Identify which cell holds the provided text, then report its [x, y] central coordinate. 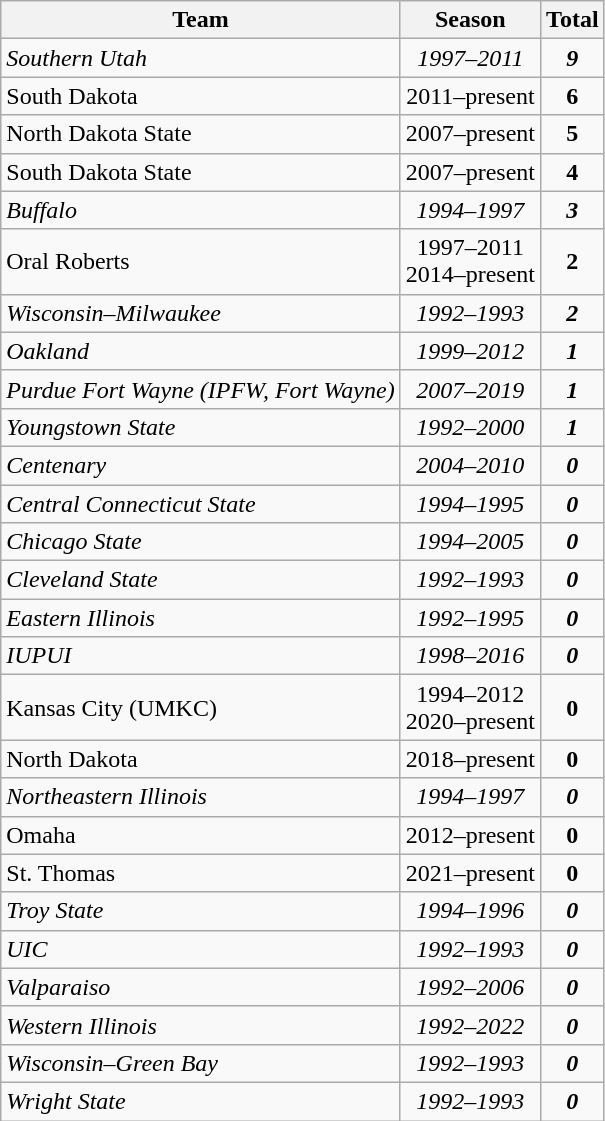
North Dakota State [200, 134]
4 [573, 172]
Chicago State [200, 542]
Purdue Fort Wayne (IPFW, Fort Wayne) [200, 389]
1992–2006 [470, 987]
Valparaiso [200, 987]
1992–2000 [470, 427]
2011–present [470, 96]
Oakland [200, 351]
South Dakota State [200, 172]
1992–2022 [470, 1025]
South Dakota [200, 96]
Total [573, 20]
2007–2019 [470, 389]
Centenary [200, 465]
Wisconsin–Milwaukee [200, 313]
Buffalo [200, 210]
1994–1996 [470, 911]
1992–1995 [470, 618]
9 [573, 58]
Eastern Illinois [200, 618]
2021–present [470, 873]
Western Illinois [200, 1025]
Omaha [200, 835]
1994–1995 [470, 503]
1999–2012 [470, 351]
5 [573, 134]
Kansas City (UMKC) [200, 708]
1994–2005 [470, 542]
2012–present [470, 835]
1997–2011 [470, 58]
1997–20112014–present [470, 262]
Northeastern Illinois [200, 797]
UIC [200, 949]
Troy State [200, 911]
North Dakota [200, 759]
Wright State [200, 1101]
Central Connecticut State [200, 503]
Cleveland State [200, 580]
1998–2016 [470, 656]
Season [470, 20]
St. Thomas [200, 873]
2004–2010 [470, 465]
6 [573, 96]
Team [200, 20]
IUPUI [200, 656]
3 [573, 210]
Southern Utah [200, 58]
Wisconsin–Green Bay [200, 1063]
Youngstown State [200, 427]
2018–present [470, 759]
Oral Roberts [200, 262]
1994–20122020–present [470, 708]
